Pinpoint the cell where the given text exists, returning its (X, Y) midpoint coordinate. 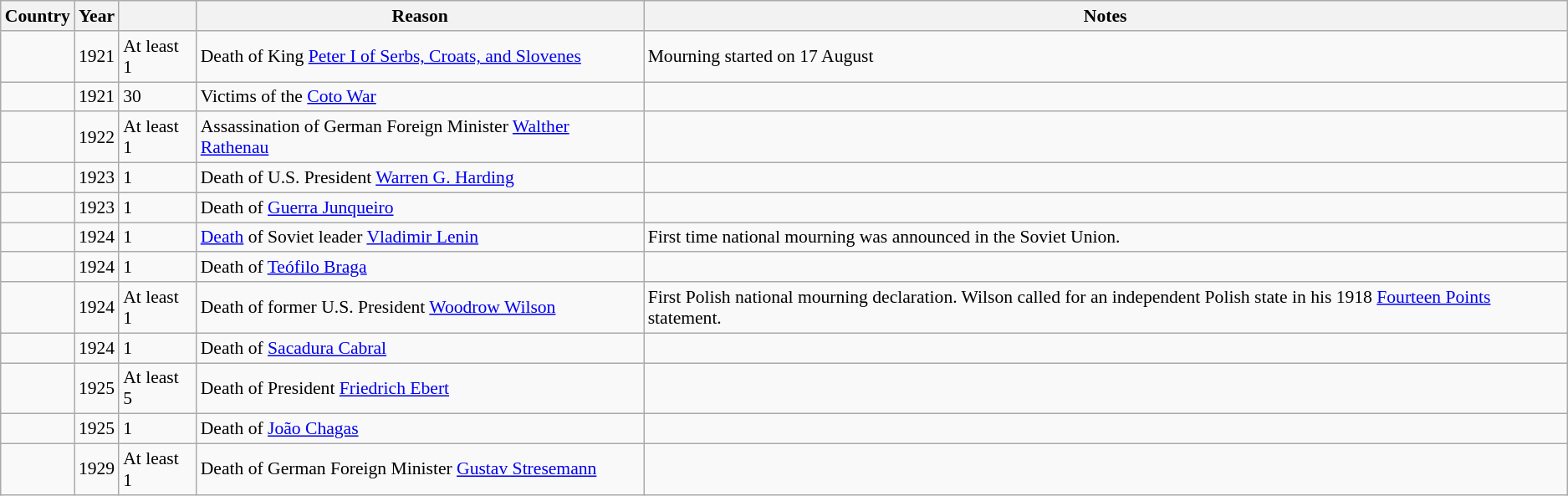
Death of German Foreign Minister Gustav Stresemann (420, 470)
Country (38, 16)
1922 (97, 137)
Death of U.S. President Warren G. Harding (420, 178)
First time national mourning was announced in the Soviet Union. (1106, 238)
Reason (420, 16)
1929 (97, 470)
Death of João Chagas (420, 429)
First Polish national mourning declaration. Wilson called for an independent Polish state in his 1918 Fourteen Points statement. (1106, 308)
Death of Guerra Junqueiro (420, 207)
Death of King Peter I of Serbs, Croats, and Slovenes (420, 57)
Assassination of German Foreign Minister Walther Rathenau (420, 137)
Notes (1106, 16)
Year (97, 16)
30 (157, 97)
Death of Sacadura Cabral (420, 348)
Death of President Friedrich Ebert (420, 388)
Victims of the Coto War (420, 97)
Mourning started on 17 August (1106, 57)
Death of Soviet leader Vladimir Lenin (420, 238)
At least 5 (157, 388)
Death of Teófilo Braga (420, 268)
Death of former U.S. President Woodrow Wilson (420, 308)
